Extract the (x, y) coordinate from the center of the cell holding the provided text.  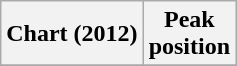
Chart (2012) (72, 34)
Peakposition (189, 34)
